Identify which cell holds the provided text, then report its (x, y) central coordinate. 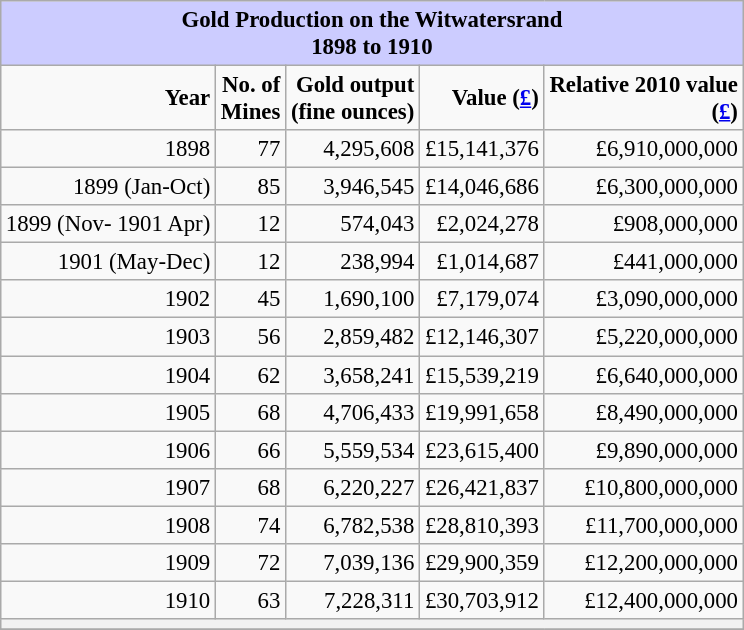
1,690,100 (353, 299)
56 (251, 337)
1907 (108, 487)
Relative 2010 value (£) (644, 98)
62 (251, 375)
238,994 (353, 262)
£28,810,393 (482, 525)
£15,539,219 (482, 375)
574,043 (353, 224)
£29,900,359 (482, 562)
1909 (108, 562)
77 (251, 149)
£26,421,837 (482, 487)
5,559,534 (353, 450)
1906 (108, 450)
7,039,136 (353, 562)
No. of Mines (251, 98)
£3,090,000,000 (644, 299)
£8,490,000,000 (644, 412)
£9,890,000,000 (644, 450)
£11,700,000,000 (644, 525)
£12,400,000,000 (644, 600)
£12,200,000,000 (644, 562)
£7,179,074 (482, 299)
6,782,538 (353, 525)
4,706,433 (353, 412)
£30,703,912 (482, 600)
3,946,545 (353, 187)
45 (251, 299)
£1,014,687 (482, 262)
£6,640,000,000 (644, 375)
Gold Production on the Witwatersrand 1898 to 1910 (372, 34)
74 (251, 525)
1902 (108, 299)
72 (251, 562)
1904 (108, 375)
Gold output(fine ounces) (353, 98)
66 (251, 450)
£441,000,000 (644, 262)
1898 (108, 149)
£10,800,000,000 (644, 487)
7,228,311 (353, 600)
4,295,608 (353, 149)
1899 (Nov- 1901 Apr) (108, 224)
£5,220,000,000 (644, 337)
3,658,241 (353, 375)
63 (251, 600)
£15,141,376 (482, 149)
£6,910,000,000 (644, 149)
£6,300,000,000 (644, 187)
Year (108, 98)
£23,615,400 (482, 450)
£908,000,000 (644, 224)
£19,991,658 (482, 412)
1910 (108, 600)
1903 (108, 337)
£14,046,686 (482, 187)
1905 (108, 412)
£2,024,278 (482, 224)
1908 (108, 525)
85 (251, 187)
2,859,482 (353, 337)
1899 (Jan-Oct) (108, 187)
Value (£) (482, 98)
6,220,227 (353, 487)
£12,146,307 (482, 337)
1901 (May-Dec) (108, 262)
